Locate the cell with the specified text and output its (X, Y) center coordinate. 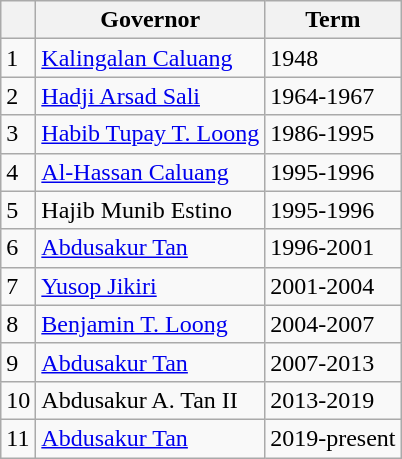
Habib Tupay T. Loong (150, 134)
Al-Hassan Caluang (150, 172)
Abdusakur A. Tan II (150, 400)
1996-2001 (333, 248)
1964-1967 (333, 96)
11 (18, 438)
Governor (150, 20)
1948 (333, 58)
3 (18, 134)
2019-present (333, 438)
9 (18, 362)
2001-2004 (333, 286)
2 (18, 96)
10 (18, 400)
Hajib Munib Estino (150, 210)
1 (18, 58)
Kalingalan Caluang (150, 58)
2013-2019 (333, 400)
Yusop Jikiri (150, 286)
1986-1995 (333, 134)
Term (333, 20)
Hadji Arsad Sali (150, 96)
4 (18, 172)
8 (18, 324)
2007-2013 (333, 362)
Benjamin T. Loong (150, 324)
5 (18, 210)
7 (18, 286)
6 (18, 248)
2004-2007 (333, 324)
